Search for the cell housing the specified text and yield its [X, Y] center coordinate. 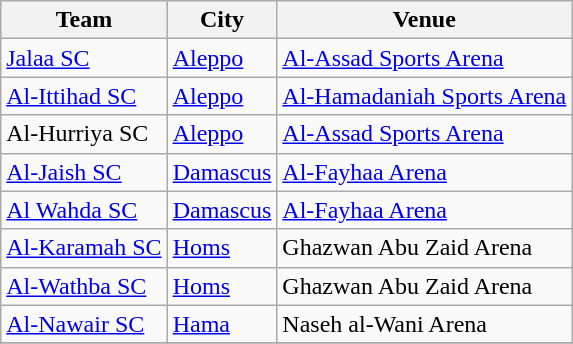
Team [84, 20]
Al-Nawair SC [84, 324]
Venue [424, 20]
Naseh al-Wani Arena [424, 324]
Al-Ittihad SC [84, 96]
Hama [222, 324]
Al-Karamah SC [84, 248]
Al-Wathba SC [84, 286]
Al-Jaish SC [84, 172]
Al-Hurriya SC [84, 134]
Al-Hamadaniah Sports Arena [424, 96]
Al Wahda SC [84, 210]
City [222, 20]
Jalaa SC [84, 58]
